Determine the [x, y] coordinate at the center of the cell enclosing the given text.  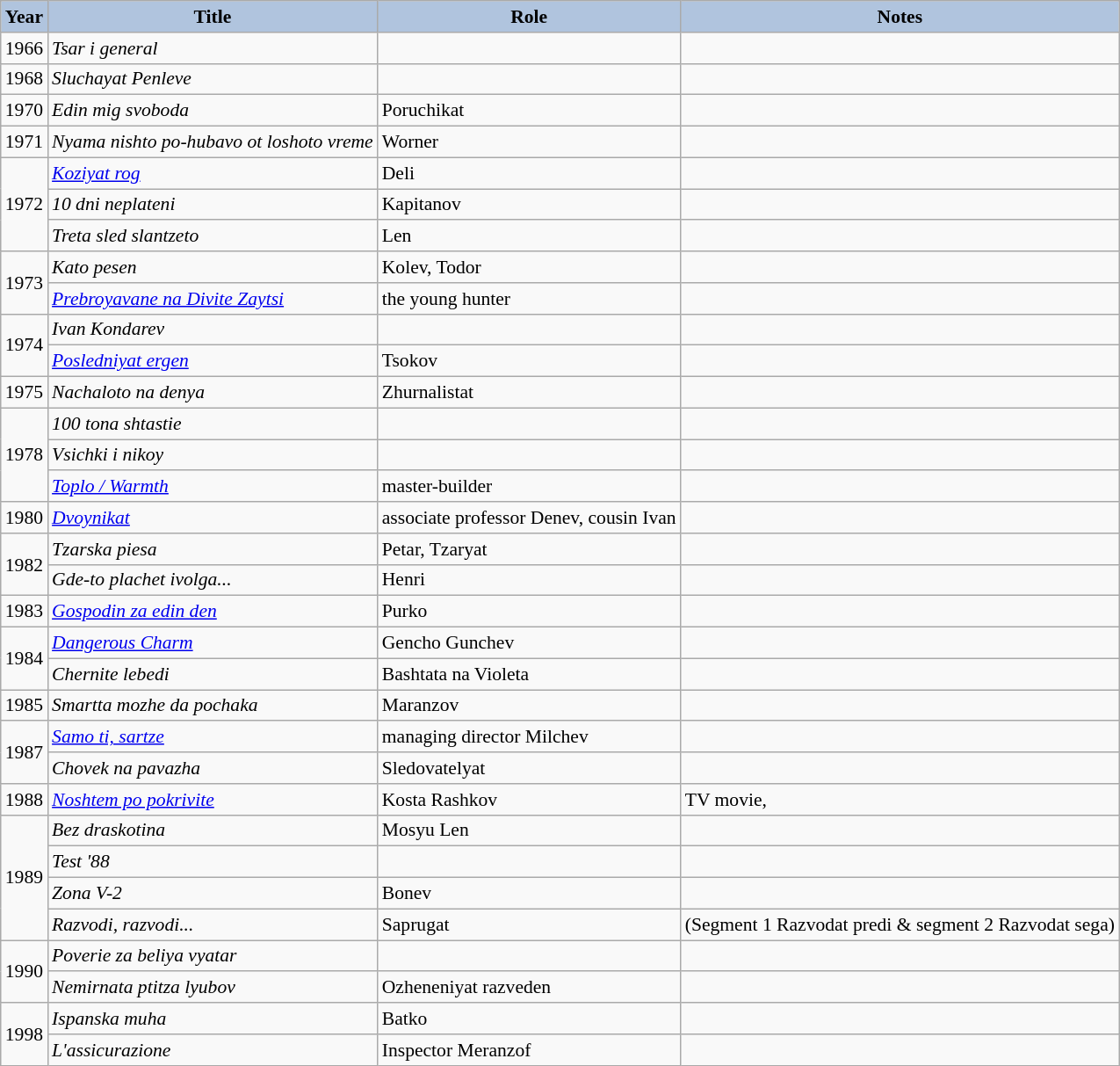
1968 [25, 79]
Kosta Rashkov [529, 800]
Role [529, 17]
Zhurnalistat [529, 393]
TV movie, [900, 800]
Bez draskotina [213, 830]
Chernite lebedi [213, 674]
1985 [25, 706]
1980 [25, 518]
Tsokov [529, 361]
Year [25, 17]
Vsichki i nikoy [213, 455]
Kapitanov [529, 205]
Saprugat [529, 925]
1978 [25, 455]
1975 [25, 393]
1984 [25, 659]
associate professor Denev, cousin Ivan [529, 518]
Treta sled slantzeto [213, 236]
Sledovatelyat [529, 768]
Batko [529, 1019]
Gde-to plachet ivolga... [213, 580]
Nyama nishto po-hubavo ot loshoto vreme [213, 142]
Notes [900, 17]
1971 [25, 142]
Maranzov [529, 706]
Gencho Gunchev [529, 643]
Kolev, Todor [529, 267]
managing director Milchev [529, 737]
1972 [25, 204]
Noshtem po pokrivite [213, 800]
10 dni neplateni [213, 205]
Mosyu Len [529, 830]
1987 [25, 752]
Zona V-2 [213, 894]
Smartta mozhe da pochaka [213, 706]
100 tona shtastie [213, 424]
Tzarska piesa [213, 549]
Bashtata na Violeta [529, 674]
Nemirnata ptitza lyubov [213, 988]
(Segment 1 Razvodat predi & segment 2 Razvodat sega) [900, 925]
Poruchikat [529, 111]
Tsar i general [213, 48]
Kato pesen [213, 267]
1974 [25, 344]
Ozheneniyat razveden [529, 988]
the young hunter [529, 299]
Len [529, 236]
1998 [25, 1033]
Chovek na pavazha [213, 768]
1966 [25, 48]
1988 [25, 800]
Worner [529, 142]
Inspector Meranzof [529, 1050]
Test '88 [213, 862]
Nachaloto na denya [213, 393]
Gospodin za edin den [213, 612]
Koziyat rog [213, 173]
master-builder [529, 487]
Title [213, 17]
Sluchayat Penleve [213, 79]
1973 [25, 283]
L'assicurazione [213, 1050]
Razvodi, razvodi... [213, 925]
Ispanska muha [213, 1019]
Posledniyat ergen [213, 361]
Henri [529, 580]
Prebroyavane na Divite Zaytsi [213, 299]
1983 [25, 612]
1989 [25, 877]
Toplo / Warmth [213, 487]
Poverie za beliya vyatar [213, 956]
Petar, Tzaryat [529, 549]
Purko [529, 612]
1982 [25, 564]
Bonev [529, 894]
Samo ti, sartze [213, 737]
Deli [529, 173]
Dangerous Charm [213, 643]
Ivan Kondarev [213, 330]
1990 [25, 972]
Edin mig svoboda [213, 111]
1970 [25, 111]
Dvoynikat [213, 518]
